Scan for the cell matching the given text and deliver its [X, Y] coordinate at center. 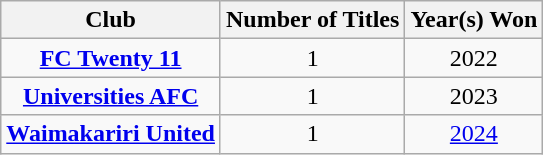
2024 [474, 134]
Waimakariri United [111, 134]
Club [111, 20]
2022 [474, 58]
Year(s) Won [474, 20]
Universities AFC [111, 96]
2023 [474, 96]
FC Twenty 11 [111, 58]
Number of Titles [312, 20]
